Return [x, y] of the center of cell containing provided text 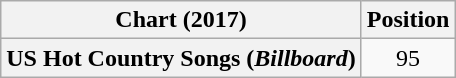
Chart (2017) [181, 20]
Position [408, 20]
95 [408, 58]
US Hot Country Songs (Billboard) [181, 58]
